For the text-containing cell, return its midpoint in [x, y] coordinate format. 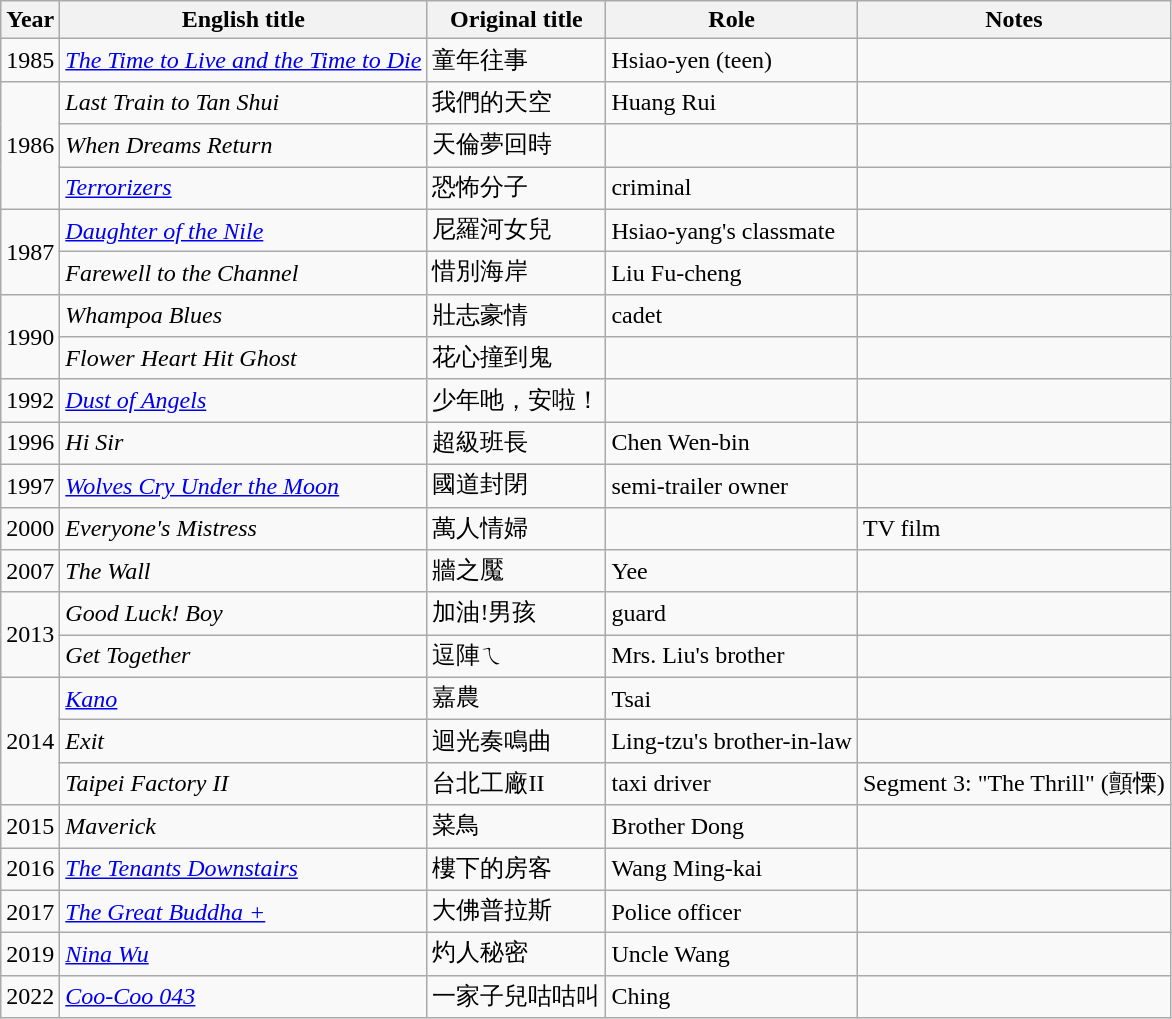
2007 [30, 572]
Dust of Angels [244, 400]
guard [732, 614]
1996 [30, 444]
Hsiao-yang's classmate [732, 230]
Mrs. Liu's brother [732, 656]
Exit [244, 742]
1985 [30, 60]
一家子兒咕咕叫 [516, 996]
Hi Sir [244, 444]
Flower Heart Hit Ghost [244, 358]
天倫夢回時 [516, 146]
菜鳥 [516, 826]
Wolves Cry Under the Moon [244, 486]
1990 [30, 336]
taxi driver [732, 784]
2019 [30, 954]
牆之魘 [516, 572]
Police officer [732, 912]
Good Luck! Boy [244, 614]
樓下的房客 [516, 870]
When Dreams Return [244, 146]
大佛普拉斯 [516, 912]
Terrorizers [244, 188]
超級班長 [516, 444]
Kano [244, 698]
2016 [30, 870]
嘉農 [516, 698]
灼人秘密 [516, 954]
Nina Wu [244, 954]
2017 [30, 912]
Tsai [732, 698]
Year [30, 20]
Everyone's Mistress [244, 528]
The Wall [244, 572]
我們的天空 [516, 102]
Role [732, 20]
2015 [30, 826]
Brother Dong [732, 826]
Ling-tzu's brother-in-law [732, 742]
萬人情婦 [516, 528]
Coo-Coo 043 [244, 996]
criminal [732, 188]
加油!男孩 [516, 614]
Original title [516, 20]
Daughter of the Nile [244, 230]
Yee [732, 572]
1997 [30, 486]
The Tenants Downstairs [244, 870]
2022 [30, 996]
The Time to Live and the Time to Die [244, 60]
少年吔，安啦！ [516, 400]
The Great Buddha + [244, 912]
壯志豪情 [516, 316]
Maverick [244, 826]
1986 [30, 145]
semi-trailer owner [732, 486]
Taipei Factory II [244, 784]
Uncle Wang [732, 954]
2013 [30, 634]
恐怖分子 [516, 188]
Farewell to the Channel [244, 274]
2014 [30, 741]
花心撞到鬼 [516, 358]
Chen Wen-bin [732, 444]
惜別海岸 [516, 274]
1987 [30, 252]
Ching [732, 996]
Notes [1014, 20]
台北工廠II [516, 784]
2000 [30, 528]
童年往事 [516, 60]
TV film [1014, 528]
國道封閉 [516, 486]
Hsiao-yen (teen) [732, 60]
Liu Fu-cheng [732, 274]
1992 [30, 400]
Wang Ming-kai [732, 870]
English title [244, 20]
Last Train to Tan Shui [244, 102]
尼羅河女兒 [516, 230]
迴光奏鳴曲 [516, 742]
Segment 3: "The Thrill" (顫慄) [1014, 784]
Huang Rui [732, 102]
Whampoa Blues [244, 316]
逗陣ㄟ [516, 656]
cadet [732, 316]
Get Together [244, 656]
